Search for the cell housing the specified text and yield its (X, Y) center coordinate. 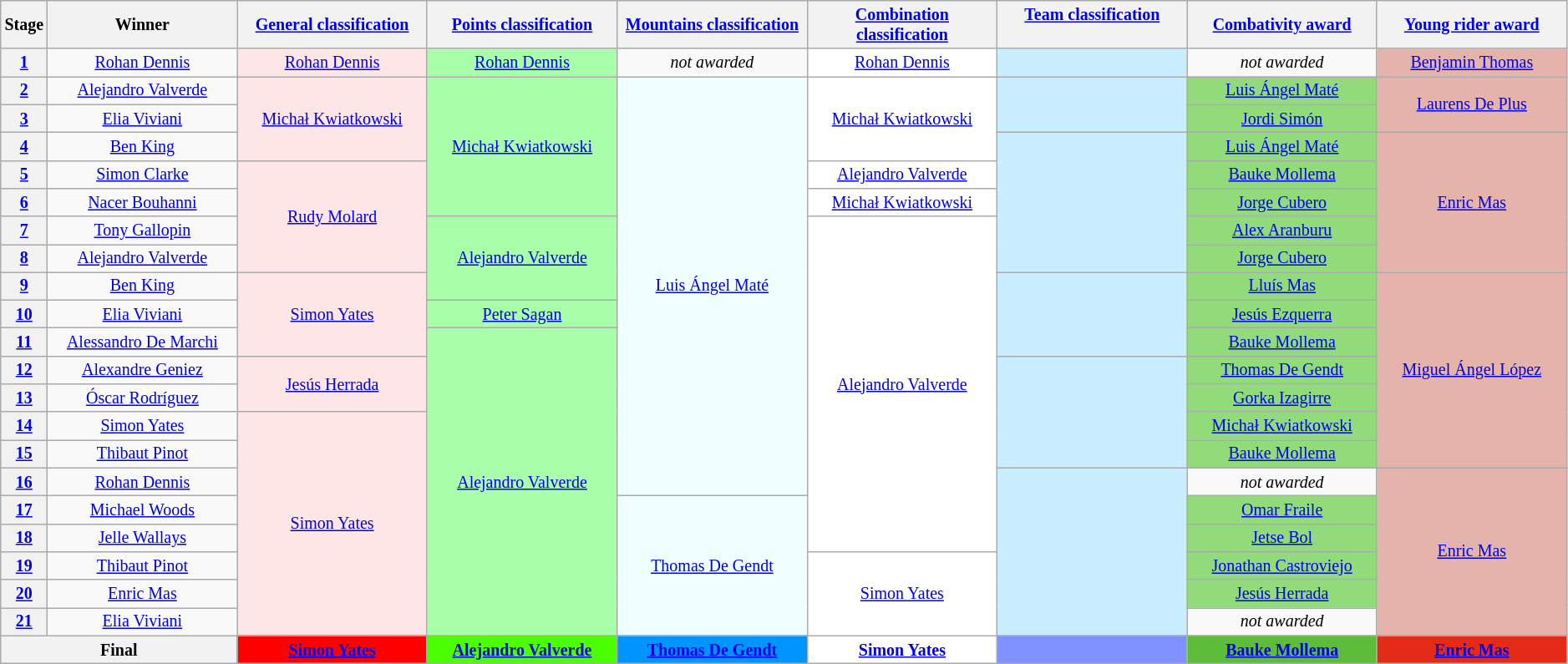
Jetse Bol (1281, 538)
Simon Clarke (142, 174)
Alexandre Geniez (142, 371)
12 (24, 371)
Alex Aranburu (1281, 231)
14 (24, 426)
Lluís Mas (1281, 286)
Laurens De Plus (1472, 105)
18 (24, 538)
2 (24, 90)
Young rider award (1472, 25)
Jelle Wallays (142, 538)
Peter Sagan (521, 314)
Combativity award (1281, 25)
Stage (24, 25)
8 (24, 259)
7 (24, 231)
Jordi Simón (1281, 119)
3 (24, 119)
Combination classification (902, 25)
Óscar Rodríguez (142, 398)
17 (24, 509)
10 (24, 314)
Gorka Izagirre (1281, 398)
Nacer Bouhanni (142, 202)
19 (24, 566)
21 (24, 621)
Benjamin Thomas (1472, 63)
6 (24, 202)
16 (24, 483)
Winner (142, 25)
Tony Gallopin (142, 231)
Mountains classification (712, 25)
Jesús Ezquerra (1281, 314)
Rudy Molard (332, 216)
Team classification (1093, 25)
5 (24, 174)
11 (24, 342)
General classification (332, 25)
20 (24, 593)
Alessandro De Marchi (142, 342)
Miguel Ángel López (1472, 370)
15 (24, 454)
Omar Fraile (1281, 509)
Points classification (521, 25)
Jonathan Castroviejo (1281, 566)
1 (24, 63)
4 (24, 147)
9 (24, 286)
13 (24, 398)
Final (119, 650)
Michael Woods (142, 509)
